Provide the (X, Y) coordinate of the cell's center where the given text is located.  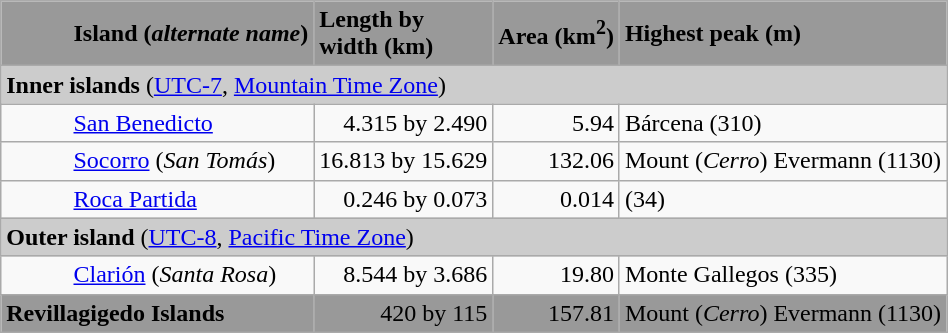
19.80 (556, 275)
16.813 by 15.629 (404, 161)
Area (km2) (556, 34)
Highest peak (m) (782, 34)
0.246 by 0.073 (404, 199)
Bárcena (310) (782, 123)
Outer island (UTC-8, Pacific Time Zone) (474, 237)
420 by 115 (404, 313)
Clarión (Santa Rosa) (158, 275)
4.315 by 2.490 (404, 123)
Roca Partida (158, 199)
Revillagigedo Islands (158, 313)
Socorro (San Tomás) (158, 161)
Inner islands (UTC-7, Mountain Time Zone) (474, 85)
5.94 (556, 123)
(34) (782, 199)
Monte Gallegos (335) (782, 275)
132.06 (556, 161)
Length bywidth (km) (404, 34)
157.81 (556, 313)
0.014 (556, 199)
8.544 by 3.686 (404, 275)
San Benedicto (158, 123)
Island (alternate name) (158, 34)
